Extract the [X, Y] coordinate from the center of the cell holding the provided text.  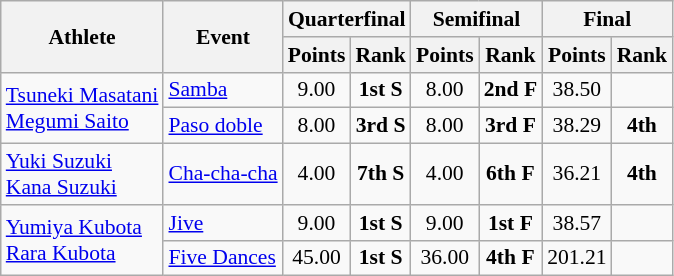
Event [222, 36]
Yumiya KubotaRara Kubota [82, 240]
38.57 [576, 223]
Five Dances [222, 258]
4th F [511, 258]
3rd S [380, 126]
Cha-cha-cha [222, 174]
2nd F [511, 90]
1st F [511, 223]
45.00 [317, 258]
Tsuneki MasataniMegumi Saito [82, 108]
38.29 [576, 126]
38.50 [576, 90]
3rd F [511, 126]
Samba [222, 90]
Paso doble [222, 126]
Quarterfinal [347, 19]
Yuki SuzukiKana Suzuki [82, 174]
Jive [222, 223]
Semifinal [476, 19]
36.21 [576, 174]
36.00 [445, 258]
Final [607, 19]
6th F [511, 174]
7th S [380, 174]
Athlete [82, 36]
201.21 [576, 258]
